Return [X, Y] of the center of cell containing provided text 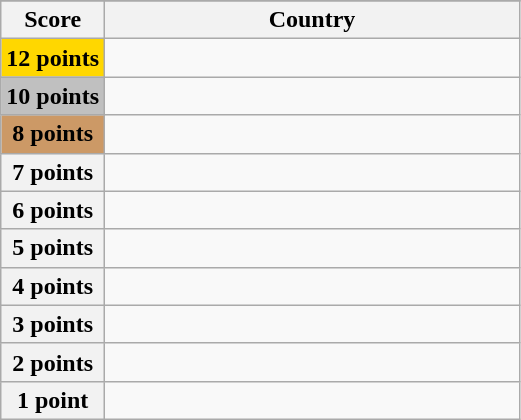
12 points [53, 58]
10 points [53, 96]
5 points [53, 248]
2 points [53, 362]
8 points [53, 134]
Score [53, 20]
Country [312, 20]
6 points [53, 210]
3 points [53, 324]
4 points [53, 286]
1 point [53, 400]
7 points [53, 172]
